Search for the cell housing the specified text and yield its (x, y) center coordinate. 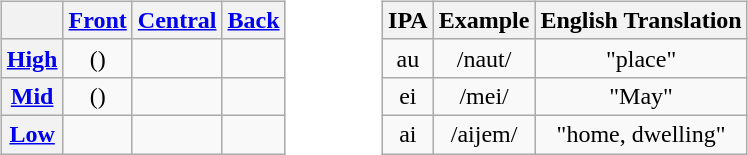
au (408, 58)
Mid (32, 96)
ei (408, 96)
IPA (408, 20)
/aijem/ (484, 134)
ai (408, 134)
High (32, 58)
"home, dwelling" (641, 134)
"place" (641, 58)
"May" (641, 96)
/mei/ (484, 96)
/naut/ (484, 58)
Low (32, 134)
English Translation (641, 20)
Example (484, 20)
Central (177, 20)
Back (254, 20)
Front (98, 20)
